For the text-containing cell, return its midpoint in [X, Y] coordinate format. 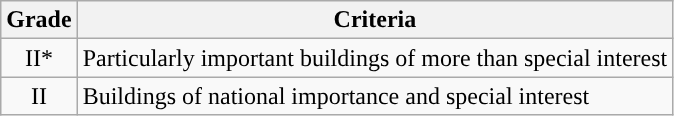
II* [39, 58]
Particularly important buildings of more than special interest [375, 58]
II [39, 96]
Grade [39, 20]
Buildings of national importance and special interest [375, 96]
Criteria [375, 20]
